Extract the [X, Y] coordinate from the center of the cell holding the provided text.  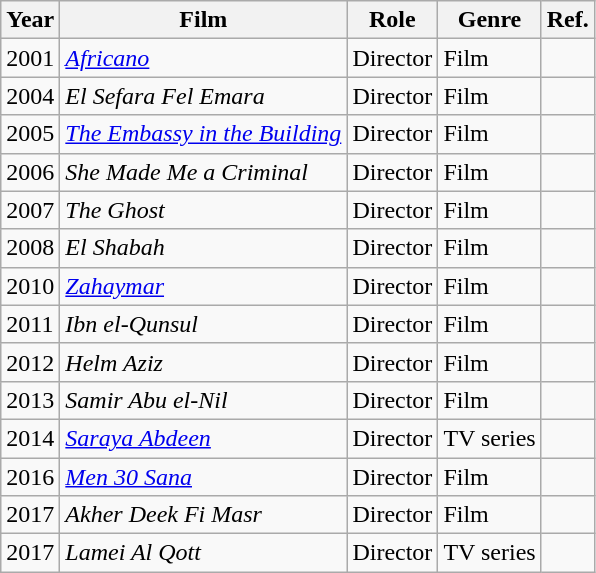
El Shabah [204, 248]
Role [392, 20]
The Embassy in the Building [204, 134]
Ibn el-Qunsul [204, 324]
Helm Aziz [204, 362]
She Made Me a Criminal [204, 172]
2011 [30, 324]
Samir Abu el-Nil [204, 400]
El Sefara Fel Emara [204, 96]
2001 [30, 58]
The Ghost [204, 210]
Lamei Al Qott [204, 553]
Zahaymar [204, 286]
Akher Deek Fi Masr [204, 515]
2016 [30, 477]
Saraya Abdeen [204, 438]
2013 [30, 400]
Men 30 Sana [204, 477]
2006 [30, 172]
Ref. [568, 20]
2004 [30, 96]
Genre [490, 20]
2014 [30, 438]
2012 [30, 362]
2007 [30, 210]
2010 [30, 286]
Year [30, 20]
2005 [30, 134]
Africano [204, 58]
2008 [30, 248]
